Scan for the cell matching the given text and deliver its [X, Y] coordinate at center. 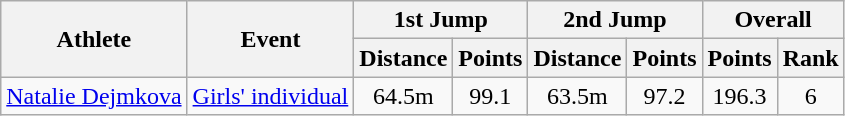
6 [810, 96]
Girls' individual [270, 96]
97.2 [664, 96]
63.5m [578, 96]
Natalie Dejmkova [94, 96]
196.3 [740, 96]
Athlete [94, 39]
64.5m [404, 96]
99.1 [490, 96]
Overall [773, 20]
Event [270, 39]
Rank [810, 58]
1st Jump [441, 20]
2nd Jump [615, 20]
